Output the [x, y] coordinate of the center of the cell containing the given text.  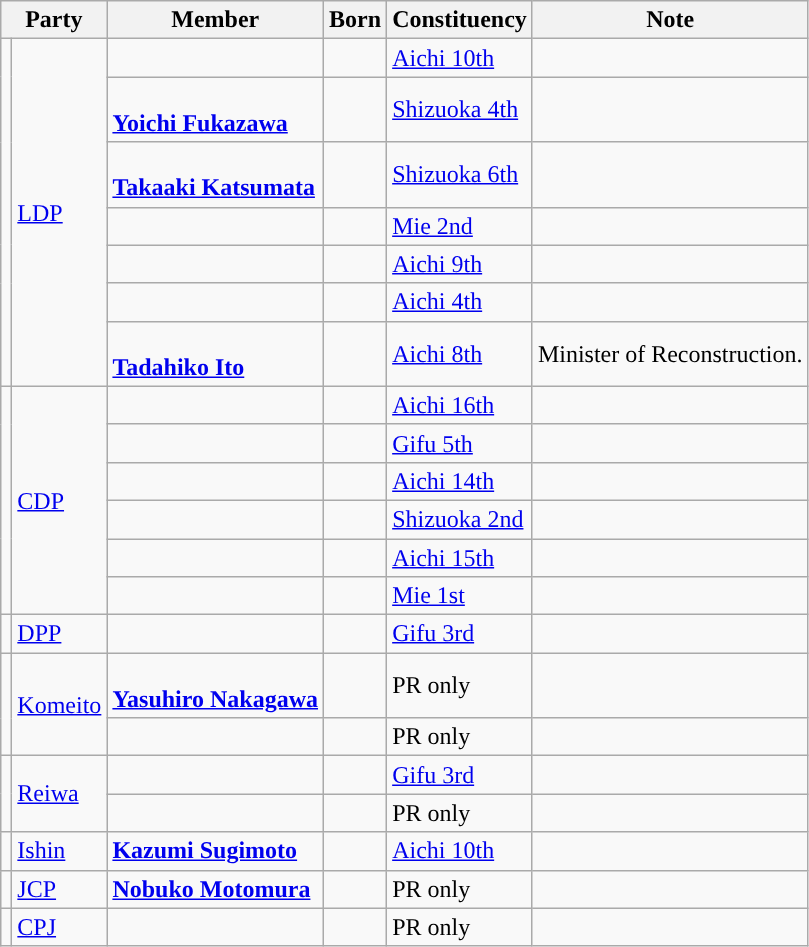
Ishin [60, 851]
Tadahiko Ito [216, 354]
Shizuoka 2nd [460, 519]
CDP [60, 500]
Kazumi Sugimoto [216, 851]
CPJ [60, 927]
JCP [60, 889]
Komeito [60, 704]
Constituency [460, 20]
Member [216, 20]
Nobuko Motomura [216, 889]
Gifu 5th [460, 443]
Aichi 15th [460, 557]
Takaaki Katsumata [216, 174]
Aichi 4th [460, 302]
Yasuhiro Nakagawa [216, 686]
Yoichi Fukazawa [216, 110]
Reiwa [60, 794]
Party [54, 20]
Aichi 9th [460, 264]
Aichi 8th [460, 354]
Minister of Reconstruction. [670, 354]
LDP [60, 212]
Note [670, 20]
Shizuoka 6th [460, 174]
Born [356, 20]
Aichi 16th [460, 405]
DPP [60, 634]
Mie 2nd [460, 226]
Aichi 14th [460, 481]
Mie 1st [460, 596]
Shizuoka 4th [460, 110]
